Extract the [X, Y] coordinate from the center of the cell holding the provided text.  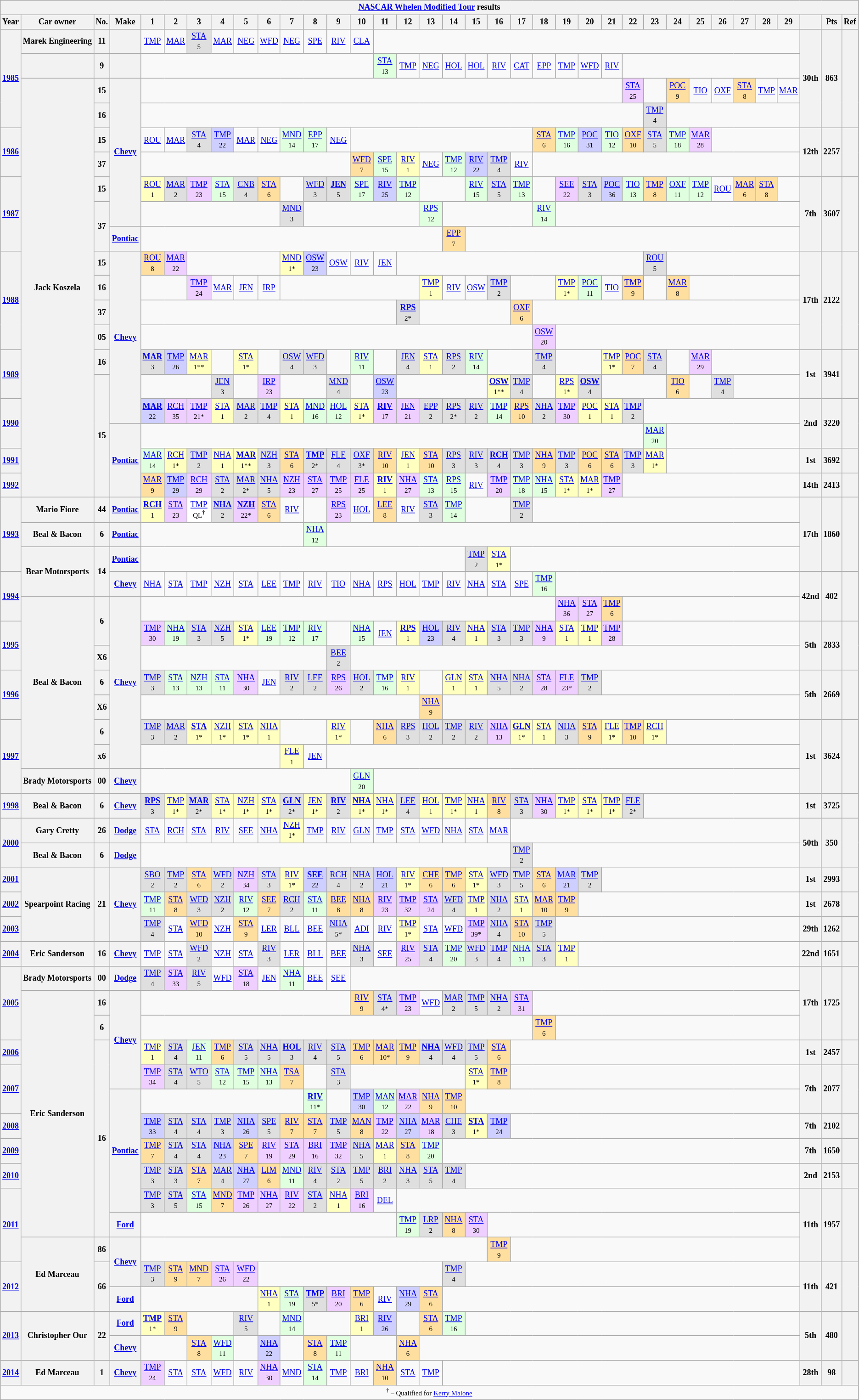
BRI1 [362, 1324]
TMP34 [152, 1077]
MAR10 [544, 904]
MAR1 [385, 1151]
MAR3 [152, 362]
IRP23 [269, 386]
3607 [832, 214]
1860 [832, 535]
98 [832, 1373]
RPS12 [431, 214]
HOL23 [431, 633]
1985 [11, 78]
FLE23* [567, 683]
25 [701, 22]
2014 [11, 1373]
NHA23 [222, 1151]
POC9 [678, 90]
Marek Engineering [57, 41]
MAR28 [701, 140]
RIV9 [362, 1003]
TMP13 [522, 189]
CLA [362, 41]
2833 [832, 646]
BEE2 [339, 658]
12th [811, 152]
x6 [102, 756]
MAN12 [385, 1101]
LEE4 [408, 806]
MAR20 [655, 436]
RIV12 [246, 904]
TMP28 [612, 633]
3941 [832, 374]
TMP33 [152, 1126]
1990 [11, 423]
EPP [544, 66]
MAN8 [362, 1126]
POC6 [590, 461]
NHA36 [567, 609]
2010 [11, 1175]
1991 [11, 461]
1997 [11, 756]
TMP29 [176, 485]
ROU8 [152, 263]
† – Qualified for Kerry Malone [429, 1393]
12 [408, 22]
CHE6 [431, 880]
2077 [832, 1090]
1989 [11, 374]
OSW1** [499, 386]
BRI [362, 1373]
2000 [11, 842]
CHE3 [454, 1126]
ROU1 [152, 189]
Gary Cretty [57, 830]
RCH29 [199, 485]
JEN1 [408, 461]
RIV11* [315, 1101]
2153 [832, 1175]
GLN1* [522, 732]
1996 [11, 694]
WFD10 [199, 929]
TMP2* [315, 461]
HOL1 [431, 806]
TIO6 [678, 386]
BRI20 [339, 1299]
STA18 [246, 978]
2669 [832, 694]
GLN20 [362, 781]
WFD11 [222, 1348]
LEE2 [315, 683]
NHA26 [246, 1126]
Pts [832, 22]
SPE15 [385, 164]
OXF6 [522, 312]
2008 [11, 1126]
MND4 [339, 386]
3220 [832, 423]
WFD7 [362, 164]
STA26 [222, 1274]
1995 [11, 646]
EPP7 [454, 238]
Car owner [57, 22]
402 [832, 596]
Mario Fiore [57, 510]
NZH5 [222, 633]
1992 [11, 485]
2013 [11, 1336]
MAR18 [431, 1126]
STA30 [477, 1225]
TMP7 [152, 1151]
3692 [832, 461]
27 [745, 22]
2001 [11, 880]
TMP5* [315, 1299]
MAR14 [152, 461]
RCH1 [152, 510]
2413 [832, 485]
RPS2 [454, 362]
MAR4 [222, 1175]
29th [811, 929]
Make [125, 22]
RIV10 [385, 461]
42nd [811, 596]
TMP21* [199, 411]
MND11 [292, 1175]
JEN21 [408, 411]
Bear Motorsports [57, 571]
MND16 [315, 411]
RCH35 [176, 411]
NHA19 [176, 633]
TMP27 [612, 485]
4 [222, 22]
350 [832, 842]
NZH3 [269, 461]
STA14 [315, 1373]
RIV19 [269, 1151]
LEE8 [385, 510]
1957 [832, 1225]
RIV8 [499, 806]
STA4* [385, 1003]
STA12 [222, 1077]
OXF10 [633, 140]
RPS [385, 584]
MND [292, 1373]
OSW20 [544, 337]
18 [544, 22]
44 [102, 510]
RPS1 [408, 633]
RIV26 [385, 1324]
JEN4 [408, 362]
TIO12 [612, 140]
2 [176, 22]
OXF [723, 90]
FLE4 [339, 461]
JEN11 [199, 1052]
EPP2 [431, 411]
LRP2 [431, 1225]
22nd [811, 954]
OXF11 [678, 189]
17 [522, 22]
NHA29 [408, 1299]
CNB4 [246, 189]
TMP15 [246, 1077]
24 [678, 22]
TSA7 [292, 1077]
28 [767, 22]
STA33 [176, 978]
Year [11, 22]
SBO2 [152, 880]
2011 [11, 1225]
HOL3 [292, 1052]
RIV23 [385, 904]
SEE7 [269, 904]
NZH2 [222, 904]
JEN5 [339, 189]
5 [246, 22]
19 [567, 22]
3725 [832, 806]
NHA10 [385, 1373]
MAR21 [567, 880]
MND1* [292, 263]
RPS26 [339, 683]
RCH2 [292, 904]
JEN3 [222, 386]
8 [315, 22]
3624 [832, 756]
RPS10 [522, 411]
LIM6 [269, 1175]
GLN1 [454, 683]
Jack Koszela [57, 288]
13 [431, 22]
NHA22 [269, 1348]
NHA5* [339, 929]
SPE5 [269, 1126]
TMP25 [339, 485]
OXF3* [362, 461]
1994 [11, 596]
20 [590, 22]
480 [832, 1336]
ROU5 [655, 263]
FLE1* [612, 732]
STA31 [522, 1003]
2003 [11, 929]
MND3 [292, 214]
1262 [832, 929]
No. [102, 22]
GLN [362, 830]
FLE25 [362, 485]
EPP17 [315, 140]
86 [102, 1250]
SPE7 [246, 1151]
HOL21 [385, 880]
RCH [176, 830]
1725 [832, 1003]
421 [832, 1286]
MAR6 [745, 189]
23 [655, 22]
RIV7 [292, 1126]
50th [811, 842]
2006 [11, 1052]
2009 [11, 1151]
10 [362, 22]
2102 [832, 1126]
NASCAR Whelen Modified Tour results [429, 7]
STA24 [431, 904]
1998 [11, 806]
BEE8 [339, 904]
Ref [850, 22]
WTO5 [199, 1077]
MAR8 [678, 288]
BRI2 [385, 1175]
2257 [832, 152]
2004 [11, 954]
1986 [11, 152]
POC31 [590, 140]
CAT [522, 66]
RPS23 [339, 510]
14th [811, 485]
1987 [11, 214]
7 [292, 22]
MAR9 [152, 485]
28th [811, 1373]
POC1 [590, 411]
2993 [832, 880]
1651 [832, 954]
2122 [832, 300]
Christopher Our [57, 1336]
NZH22* [246, 510]
TIO13 [633, 189]
2005 [11, 1003]
1650 [832, 1151]
WFD22 [246, 1274]
RIV15 [477, 189]
29 [788, 22]
NZH13 [199, 683]
NZH34 [246, 880]
STA28 [544, 683]
RPS1* [567, 386]
66 [102, 1286]
30th [811, 78]
NZH23 [292, 485]
FLE1 [292, 756]
STA25 [633, 90]
2678 [832, 904]
RPS15 [454, 485]
STA23 [176, 510]
POC36 [612, 189]
Spearpoint Racing [57, 904]
DEL [385, 1200]
05 [102, 337]
ADI [362, 929]
POC7 [633, 362]
GLN2* [292, 806]
1993 [11, 535]
TMP19 [408, 1225]
2012 [11, 1286]
LEE19 [269, 633]
NHA12 [315, 535]
SPE17 [362, 189]
POC11 [590, 288]
TMPQL† [199, 510]
MAR10* [385, 1052]
LEE [269, 584]
2457 [832, 1052]
HOL12 [339, 411]
FLE2* [633, 806]
STA19 [292, 1299]
MAR29 [701, 362]
2002 [11, 904]
3 [199, 22]
1988 [11, 300]
2007 [11, 1090]
863 [832, 78]
RIV11 [362, 362]
TMP39* [477, 929]
STA29 [292, 1151]
JEN1* [315, 806]
IRP [269, 288]
